Detect which cell encompasses the target text, then output its (X, Y) center coordinate. 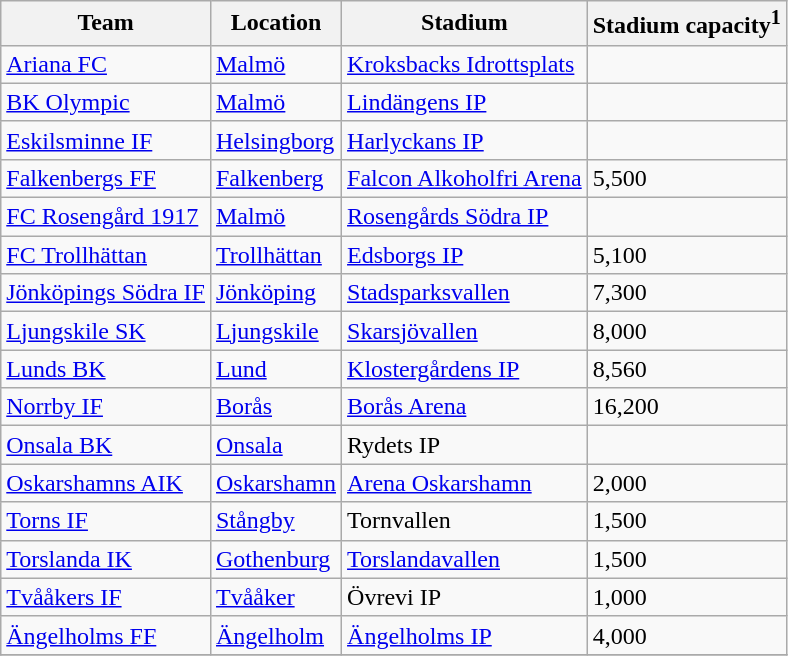
4,000 (686, 635)
Ljungskile SK (106, 331)
Klostergårdens IP (465, 369)
8,000 (686, 331)
Eskilsminne IF (106, 140)
Torslandavallen (465, 559)
Ariana FC (106, 64)
Onsala (276, 445)
Harlyckans IP (465, 140)
FC Rosengård 1917 (106, 217)
Ängelholms IP (465, 635)
Tornvallen (465, 521)
Ljungskile (276, 331)
Trollhättan (276, 255)
Falcon Alkoholfri Arena (465, 178)
Oskarshamn (276, 483)
Falkenbergs FF (106, 178)
Torslanda IK (106, 559)
Arena Oskarshamn (465, 483)
Lund (276, 369)
Edsborgs IP (465, 255)
1,000 (686, 597)
Team (106, 24)
Onsala BK (106, 445)
Rydets IP (465, 445)
Jönköping (276, 293)
Lunds BK (106, 369)
16,200 (686, 407)
Helsingborg (276, 140)
Övrevi IP (465, 597)
Location (276, 24)
Stadium (465, 24)
Tvååkers IF (106, 597)
Ängelholm (276, 635)
Oskarshamns AIK (106, 483)
Borås Arena (465, 407)
Tvååker (276, 597)
Lindängens IP (465, 102)
Skarsjövallen (465, 331)
Kroksbacks Idrottsplats (465, 64)
Stadium capacity1 (686, 24)
Torns IF (106, 521)
7,300 (686, 293)
5,100 (686, 255)
FC Trollhättan (106, 255)
Ängelholms FF (106, 635)
Borås (276, 407)
5,500 (686, 178)
Gothenburg (276, 559)
8,560 (686, 369)
Norrby IF (106, 407)
Jönköpings Södra IF (106, 293)
Falkenberg (276, 178)
Stångby (276, 521)
BK Olympic (106, 102)
Rosengårds Södra IP (465, 217)
2,000 (686, 483)
Stadsparksvallen (465, 293)
